Capture the cell that displays the provided text and extract its (x, y) central coordinate. 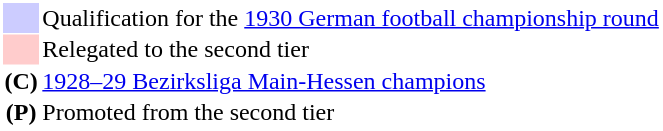
(P) (21, 113)
Qualification for the 1930 German football championship round (351, 18)
Promoted from the second tier (351, 113)
(C) (21, 81)
1928–29 Bezirksliga Main-Hessen champions (351, 81)
Relegated to the second tier (351, 49)
